From the cell containing the given text, extract its center point as (x, y) coordinate. 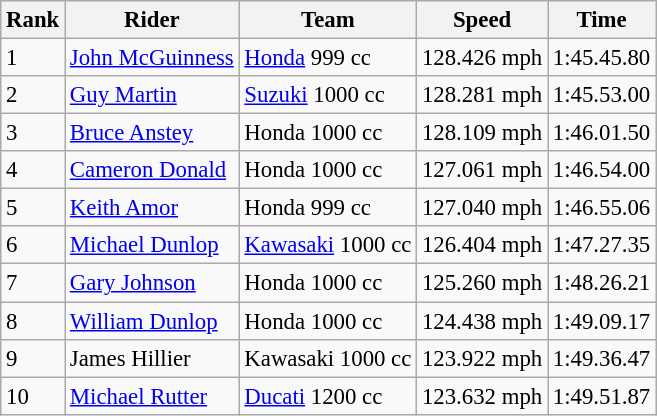
Cameron Donald (152, 170)
123.922 mph (482, 358)
1:45.45.80 (602, 58)
5 (33, 208)
Speed (482, 20)
Guy Martin (152, 95)
128.109 mph (482, 133)
124.438 mph (482, 321)
Bruce Anstey (152, 133)
126.404 mph (482, 245)
3 (33, 133)
128.426 mph (482, 58)
123.632 mph (482, 396)
William Dunlop (152, 321)
8 (33, 321)
1:46.01.50 (602, 133)
Team (328, 20)
4 (33, 170)
John McGuinness (152, 58)
10 (33, 396)
Ducati 1200 cc (328, 396)
Rider (152, 20)
128.281 mph (482, 95)
6 (33, 245)
Michael Rutter (152, 396)
1:49.09.17 (602, 321)
Michael Dunlop (152, 245)
1:49.51.87 (602, 396)
1:46.54.00 (602, 170)
1:48.26.21 (602, 283)
Rank (33, 20)
1:49.36.47 (602, 358)
127.061 mph (482, 170)
Gary Johnson (152, 283)
9 (33, 358)
Keith Amor (152, 208)
1:47.27.35 (602, 245)
1 (33, 58)
James Hillier (152, 358)
125.260 mph (482, 283)
1:46.55.06 (602, 208)
Time (602, 20)
1:45.53.00 (602, 95)
127.040 mph (482, 208)
Suzuki 1000 cc (328, 95)
2 (33, 95)
7 (33, 283)
